Return [X, Y] of the center of cell containing provided text 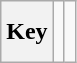
Key [27, 32]
